Find where the given text appears and provide that cell's center as [X, Y] coordinate. 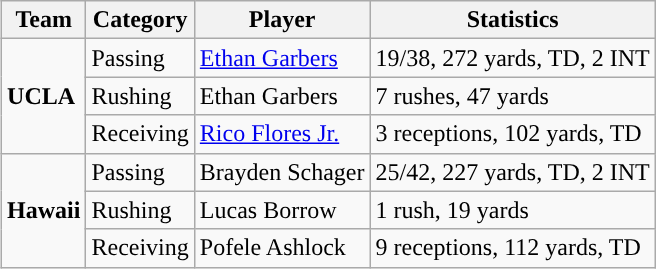
19/38, 272 yards, TD, 2 INT [512, 58]
Rico Flores Jr. [282, 134]
1 rush, 19 yards [512, 210]
3 receptions, 102 yards, TD [512, 134]
Category [140, 20]
Pofele Ashlock [282, 248]
Statistics [512, 20]
7 rushes, 47 yards [512, 96]
Lucas Borrow [282, 210]
UCLA [44, 96]
Brayden Schager [282, 172]
Hawaii [44, 210]
Team [44, 20]
25/42, 227 yards, TD, 2 INT [512, 172]
Player [282, 20]
9 receptions, 112 yards, TD [512, 248]
